Scan for the cell matching the given text and deliver its [x, y] coordinate at center. 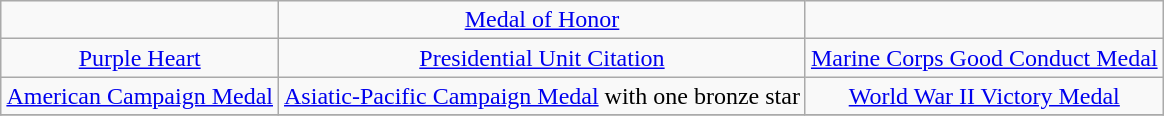
Purple Heart [140, 58]
Asiatic-Pacific Campaign Medal with one bronze star [542, 96]
American Campaign Medal [140, 96]
Marine Corps Good Conduct Medal [984, 58]
Medal of Honor [542, 20]
World War II Victory Medal [984, 96]
Presidential Unit Citation [542, 58]
